For the text-containing cell, return its midpoint in [X, Y] coordinate format. 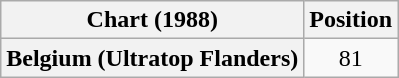
Position [351, 20]
Chart (1988) [152, 20]
81 [351, 58]
Belgium (Ultratop Flanders) [152, 58]
